Scan for the cell matching the given text and deliver its [x, y] coordinate at center. 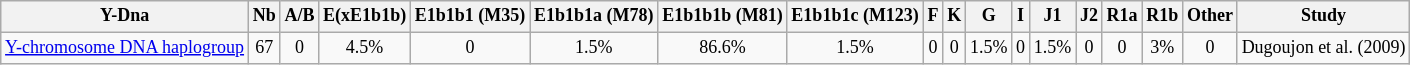
E1b1b1c (M123) [855, 16]
A/B [300, 16]
3% [1162, 48]
E1b1b1b (M81) [722, 16]
E(xE1b1b) [365, 16]
Dugoujon et al. (2009) [1324, 48]
4.5% [365, 48]
J1 [1052, 16]
J2 [1090, 16]
Study [1324, 16]
I [1021, 16]
G [989, 16]
Nb [264, 16]
Y-chromosome DNA haplogroup [125, 48]
E1b1b1 (M35) [470, 16]
67 [264, 48]
E1b1b1a (M78) [594, 16]
86.6% [722, 48]
R1a [1122, 16]
Y-Dna [125, 16]
R1b [1162, 16]
F [933, 16]
K [954, 16]
Other [1210, 16]
